Locate the cell with the specified text and output its [x, y] center coordinate. 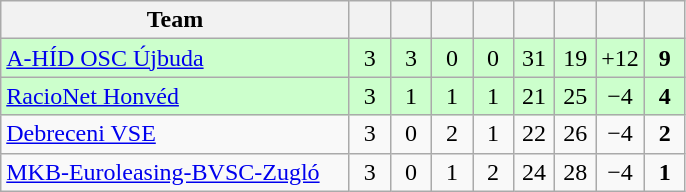
31 [534, 58]
4 [664, 96]
25 [576, 96]
Team [176, 20]
A-HÍD OSC Újbuda [176, 58]
26 [576, 134]
+12 [620, 58]
22 [534, 134]
MKB-Euroleasing-BVSC-Zugló [176, 172]
9 [664, 58]
19 [576, 58]
24 [534, 172]
28 [576, 172]
RacioNet Honvéd [176, 96]
Debreceni VSE [176, 134]
21 [534, 96]
